Detect which cell encompasses the target text, then output its (x, y) center coordinate. 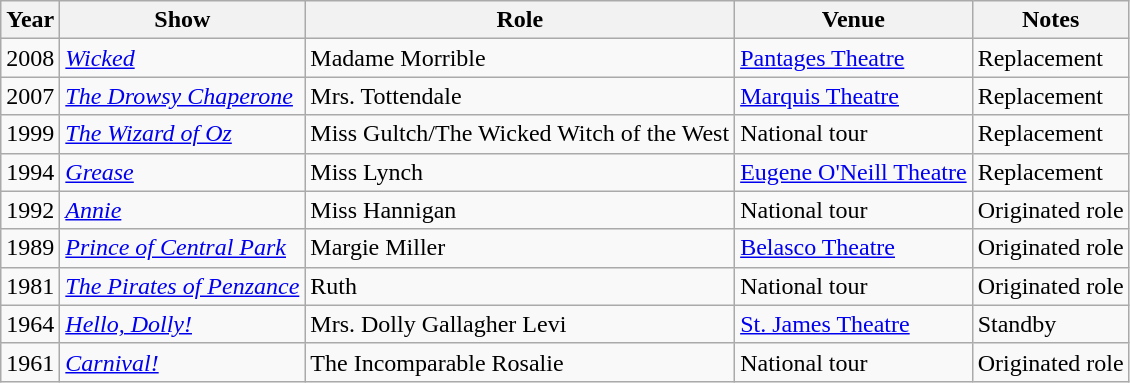
1961 (30, 362)
Madame Morrible (520, 58)
Carnival! (182, 362)
The Wizard of Oz (182, 134)
Prince of Central Park (182, 248)
Wicked (182, 58)
Annie (182, 210)
The Pirates of Penzance (182, 286)
1981 (30, 286)
1989 (30, 248)
Grease (182, 172)
Standby (1050, 324)
Pantages Theatre (854, 58)
Miss Gultch/The Wicked Witch of the West (520, 134)
1992 (30, 210)
Belasco Theatre (854, 248)
1999 (30, 134)
Mrs. Dolly Gallagher Levi (520, 324)
The Incomparable Rosalie (520, 362)
Marquis Theatre (854, 96)
The Drowsy Chaperone (182, 96)
1994 (30, 172)
1964 (30, 324)
Margie Miller (520, 248)
Hello, Dolly! (182, 324)
St. James Theatre (854, 324)
Mrs. Tottendale (520, 96)
Show (182, 20)
Year (30, 20)
Eugene O'Neill Theatre (854, 172)
Venue (854, 20)
Ruth (520, 286)
Notes (1050, 20)
Role (520, 20)
Miss Hannigan (520, 210)
2007 (30, 96)
2008 (30, 58)
Miss Lynch (520, 172)
